Identify which cell holds the provided text, then report its [x, y] central coordinate. 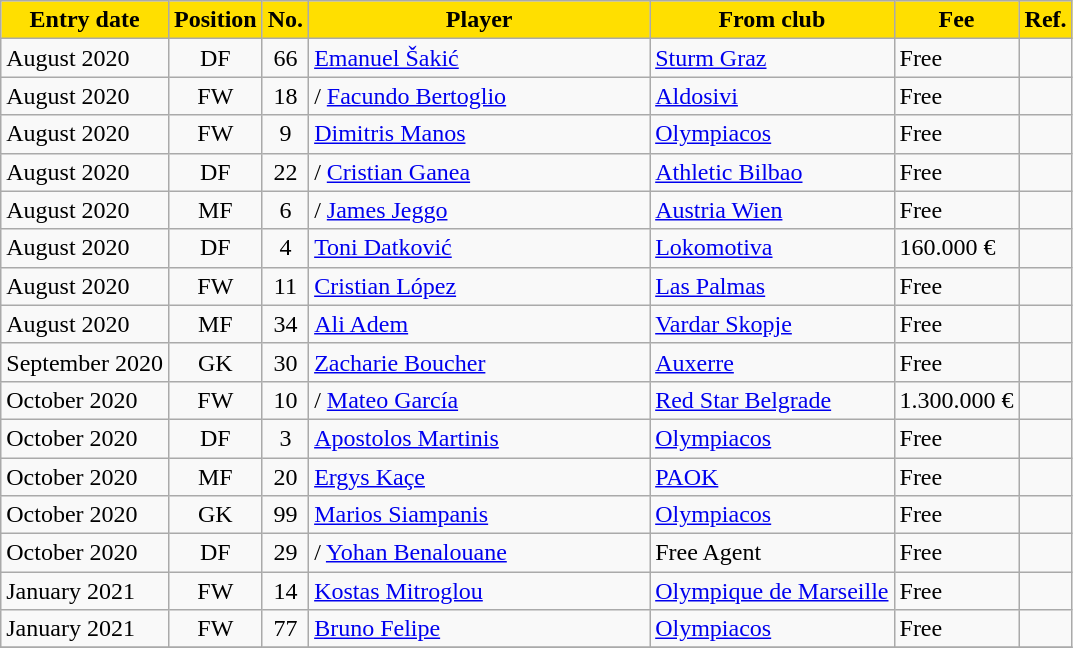
Position [215, 20]
4 [285, 248]
Fee [956, 20]
PAOK [772, 477]
/ Cristian Ganea [480, 172]
18 [285, 96]
Olympique de Marseille [772, 591]
Dimitris Manos [480, 134]
Toni Datković [480, 248]
22 [285, 172]
11 [285, 286]
Bruno Felipe [480, 629]
77 [285, 629]
Emanuel Šakić [480, 58]
Vardar Skopje [772, 324]
Aldosivi [772, 96]
Ergys Kaçe [480, 477]
No. [285, 20]
/ Facundo Bertoglio [480, 96]
30 [285, 362]
14 [285, 591]
10 [285, 400]
Auxerre [772, 362]
160.000 € [956, 248]
66 [285, 58]
34 [285, 324]
Marios Siampanis [480, 515]
29 [285, 553]
3 [285, 438]
Sturm Graz [772, 58]
Red Star Belgrade [772, 400]
Lokomotiva [772, 248]
Las Palmas [772, 286]
1.300.000 € [956, 400]
Kostas Mitroglou [480, 591]
Ali Adem [480, 324]
Ref. [1046, 20]
20 [285, 477]
Player [480, 20]
Free Agent [772, 553]
September 2020 [85, 362]
Entry date [85, 20]
6 [285, 210]
9 [285, 134]
Athletic Bilbao [772, 172]
From club [772, 20]
/ Yohan Benalouane [480, 553]
99 [285, 515]
/ Mateo García [480, 400]
Cristian López [480, 286]
/ James Jeggo [480, 210]
Austria Wien [772, 210]
Apostolos Martinis [480, 438]
Zacharie Boucher [480, 362]
